Scan for the cell matching the given text and deliver its [X, Y] coordinate at center. 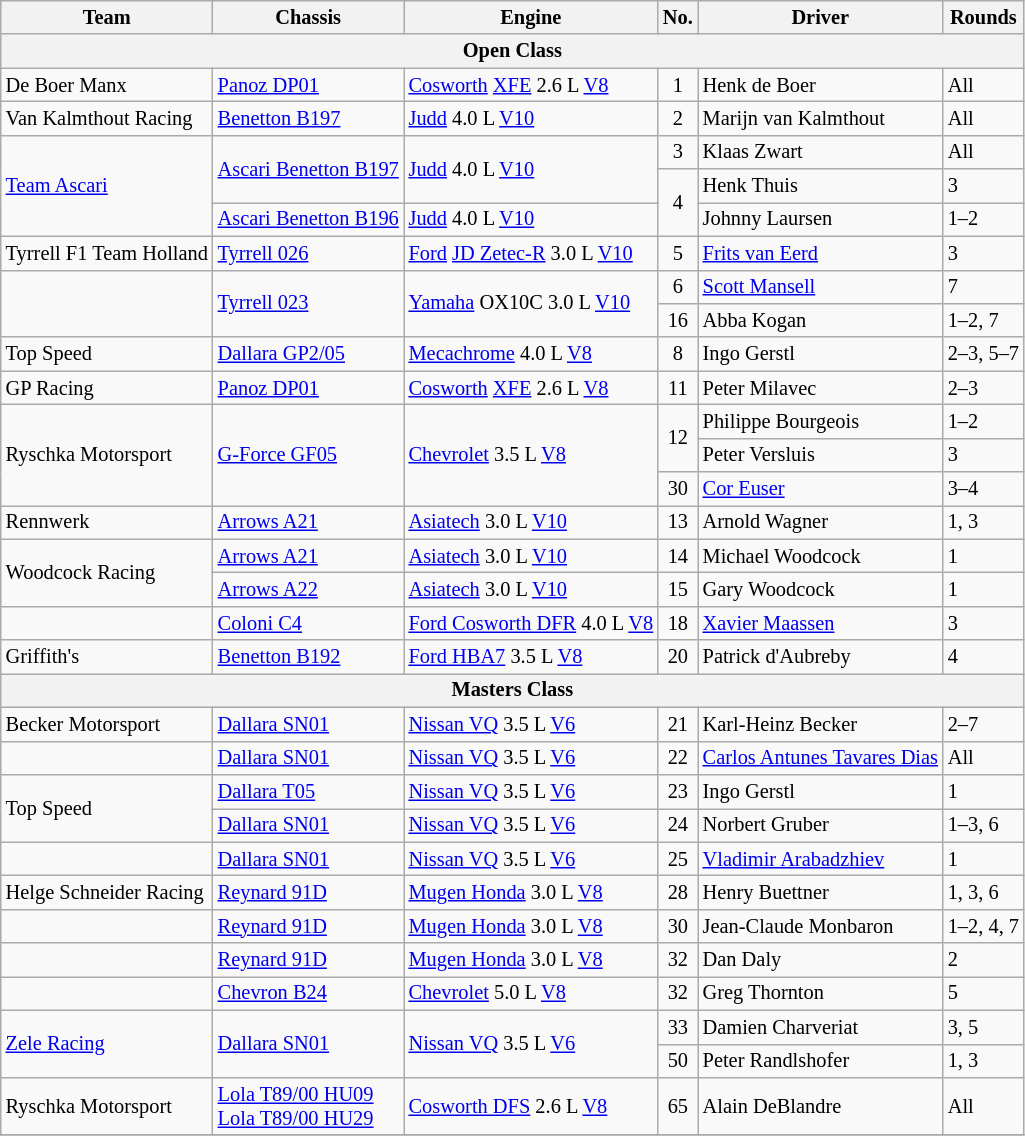
Ford HBA7 3.5 L V8 [531, 657]
Lola T89/00 HU09Lola T89/00 HU29 [308, 1106]
Masters Class [512, 690]
Arrows A22 [308, 589]
2–3 [984, 388]
Gary Woodcock [820, 589]
Driver [820, 17]
Coloni C4 [308, 623]
Dallara T05 [308, 791]
1, 3, 6 [984, 892]
Chevron B24 [308, 993]
Yamaha OX10C 3.0 L V10 [531, 304]
Ford JD Zetec-R 3.0 L V10 [531, 253]
Griffith's [107, 657]
Team [107, 17]
8 [678, 354]
23 [678, 791]
Jean-Claude Monbaron [820, 926]
28 [678, 892]
Henk Thuis [820, 186]
Carlos Antunes Tavares Dias [820, 758]
De Boer Manx [107, 85]
1–2, 7 [984, 320]
Rennwerk [107, 522]
Abba Kogan [820, 320]
Rounds [984, 17]
15 [678, 589]
Cor Euser [820, 489]
Becker Motorsport [107, 724]
Tyrrell 026 [308, 253]
Peter Versluis [820, 455]
14 [678, 556]
11 [678, 388]
33 [678, 1027]
Michael Woodcock [820, 556]
Mecachrome 4.0 L V8 [531, 354]
Alain DeBlandre [820, 1106]
13 [678, 522]
Dallara GP2/05 [308, 354]
Philippe Bourgeois [820, 421]
Karl-Heinz Becker [820, 724]
Van Kalmthout Racing [107, 118]
Team Ascari [107, 186]
GP Racing [107, 388]
18 [678, 623]
Chassis [308, 17]
Ascari Benetton B196 [308, 219]
3, 5 [984, 1027]
Benetton B192 [308, 657]
2–7 [984, 724]
Ford Cosworth DFR 4.0 L V8 [531, 623]
Engine [531, 17]
Henk de Boer [820, 85]
Johnny Laursen [820, 219]
Helge Schneider Racing [107, 892]
Woodcock Racing [107, 572]
Chevrolet 5.0 L V8 [531, 993]
Chevrolet 3.5 L V8 [531, 454]
1–2, 4, 7 [984, 926]
Tyrrell F1 Team Holland [107, 253]
Arnold Wagner [820, 522]
Damien Charveriat [820, 1027]
Peter Randlshofer [820, 1061]
Scott Mansell [820, 287]
65 [678, 1106]
Henry Buettner [820, 892]
50 [678, 1061]
24 [678, 825]
1–3, 6 [984, 825]
Marijn van Kalmthout [820, 118]
Ascari Benetton B197 [308, 168]
Dan Daly [820, 960]
Cosworth DFS 2.6 L V8 [531, 1106]
6 [678, 287]
12 [678, 438]
3–4 [984, 489]
Benetton B197 [308, 118]
Peter Milavec [820, 388]
21 [678, 724]
16 [678, 320]
22 [678, 758]
Tyrrell 023 [308, 304]
Open Class [512, 51]
Zele Racing [107, 1044]
Frits van Eerd [820, 253]
G-Force GF05 [308, 454]
2–3, 5–7 [984, 354]
7 [984, 287]
No. [678, 17]
Patrick d'Aubreby [820, 657]
25 [678, 859]
Greg Thornton [820, 993]
Vladimir Arabadzhiev [820, 859]
Xavier Maassen [820, 623]
Klaas Zwart [820, 152]
Norbert Gruber [820, 825]
20 [678, 657]
